Detect which cell encompasses the target text, then output its [x, y] center coordinate. 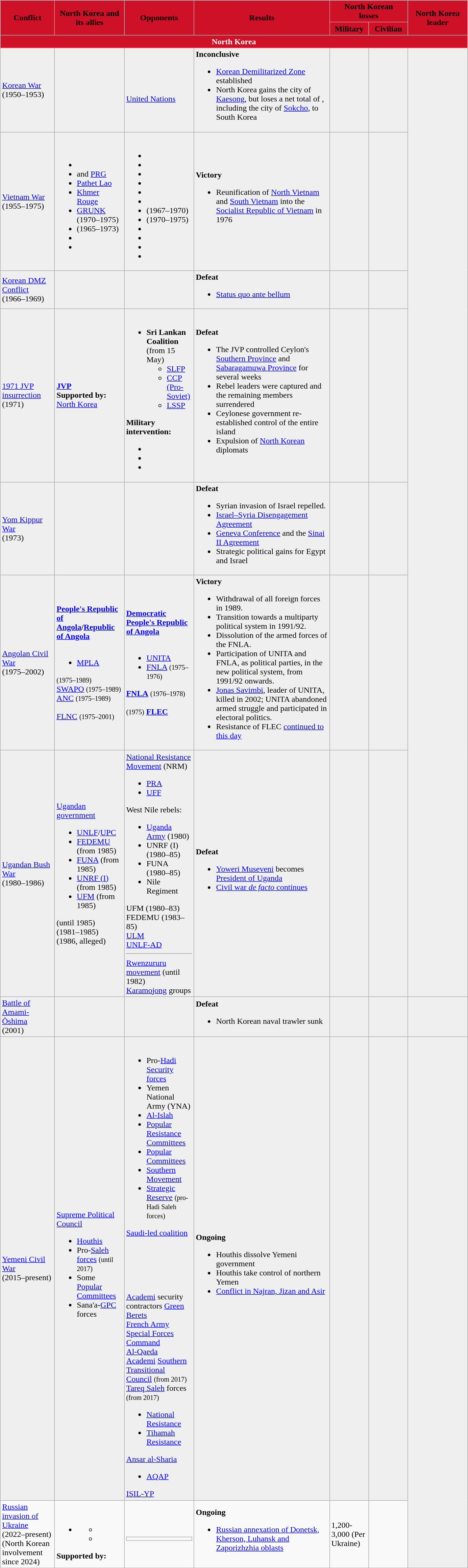
1971 JVP insurrection(1971) [28, 395]
VictoryReunification of North Vietnam and South Vietnam into the Socialist Republic of Vietnam in 1976 [262, 201]
Korean DMZ Conflict(1966–1969) [28, 290]
Conflict [28, 18]
Opponents [159, 18]
Supported by: [90, 1534]
United Nations [159, 90]
(1967–1970) (1970–1975) [159, 201]
Battle of Amami-Ōshima(2001) [28, 1017]
JVPSupported by: North Korea [90, 395]
1,200-3,000 (Per Ukraine) [349, 1534]
Sri Lankan Coalition (from 15 May) SLFP CCP (Pro-Soviet) LSSPMilitary intervention: [159, 395]
Korean War(1950–1953) [28, 90]
and PRG Pathet Lao Khmer Rouge GRUNK (1970–1975) (1965–1973) [90, 201]
North Koreanlosses [369, 11]
DefeatYoweri Museveni becomes President of UgandaCivil war de facto continues [262, 873]
Yemeni Civil War(2015–present) [28, 1268]
OngoingHouthis dissolve Yemeni governmentHouthis take control of northern YemenConflict in Najran, Jizan and Asir [262, 1268]
Ugandan governmentUNLF/UPCFEDEMU (from 1985)FUNA (from 1985)UNRF (I) (from 1985)UFM (from 1985) (until 1985) (1981–1985) (1986, alleged) [90, 873]
Supreme Political CouncilHouthisPro-Saleh forces (until 2017)Some Popular CommitteesSana'a-GPC forces [90, 1268]
People's Republic of Angola/Republic of Angola MPLA (1975–1989) SWAPO (1975–1989) ANC (1975–1989) FLNC (1975–2001) [90, 663]
North Korea [234, 42]
DefeatNorth Korean naval trawler sunk [262, 1017]
Angolan Civil War(1975–2002) [28, 663]
DefeatStatus quo ante bellum [262, 290]
North Korea leader [438, 18]
Democratic People's Republic of Angola UNITA FNLA (1975–1976) FNLA (1976–1978) (1975) FLEC [159, 663]
Military [349, 29]
Civilian [388, 29]
Russian invasion of Ukraine (2022–present)(North Korean involvement since 2024) [28, 1534]
Ugandan Bush War(1980–1986) [28, 873]
Yom Kippur War(1973) [28, 528]
Vietnam War(1955–1975) [28, 201]
North Korea and its allies [90, 18]
OngoingRussian annexation of Donetsk, Kherson, Luhansk and Zaporizhzhia oblasts [262, 1534]
Results [262, 18]
